Provide the [X, Y] coordinate of the cell's center where the given text is located.  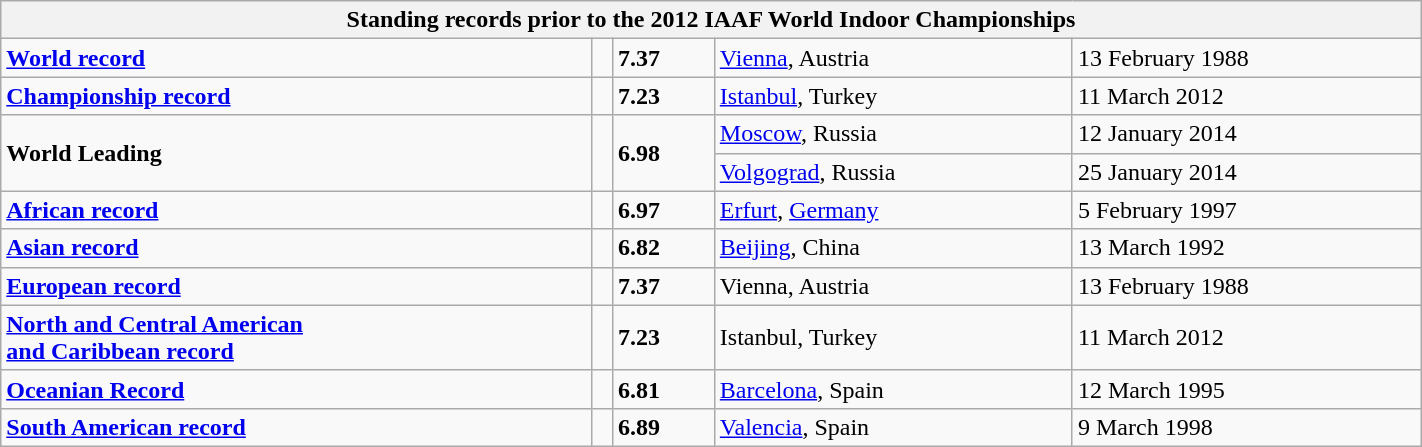
World record [296, 58]
6.89 [663, 427]
25 January 2014 [1246, 172]
6.97 [663, 210]
Asian record [296, 248]
13 March 1992 [1246, 248]
Erfurt, Germany [893, 210]
Moscow, Russia [893, 134]
Valencia, Spain [893, 427]
African record [296, 210]
Volgograd, Russia [893, 172]
Standing records prior to the 2012 IAAF World Indoor Championships [711, 20]
5 February 1997 [1246, 210]
Beijing, China [893, 248]
South American record [296, 427]
North and Central American and Caribbean record [296, 338]
6.98 [663, 153]
European record [296, 286]
Barcelona, Spain [893, 389]
Oceanian Record [296, 389]
12 January 2014 [1246, 134]
Championship record [296, 96]
6.82 [663, 248]
6.81 [663, 389]
12 March 1995 [1246, 389]
9 March 1998 [1246, 427]
World Leading [296, 153]
